From the cell containing the given text, extract its center point as [X, Y] coordinate. 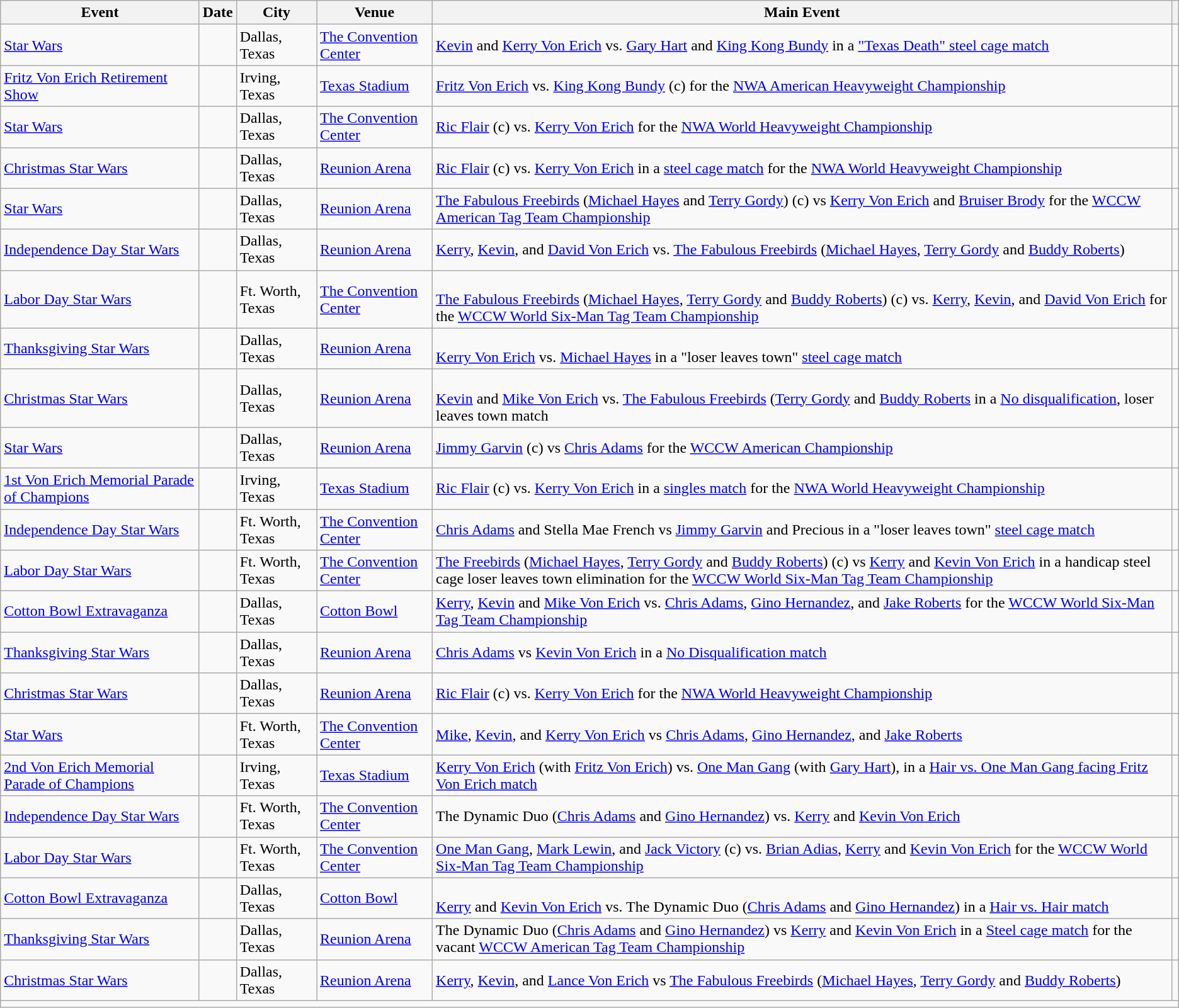
Kerry Von Erich vs. Michael Hayes in a "loser leaves town" steel cage match [802, 349]
One Man Gang, Mark Lewin, and Jack Victory (c) vs. Brian Adias, Kerry and Kevin Von Erich for the WCCW World Six-Man Tag Team Championship [802, 858]
Venue [375, 13]
Kerry, Kevin, and David Von Erich vs. The Fabulous Freebirds (Michael Hayes, Terry Gordy and Buddy Roberts) [802, 249]
Chris Adams vs Kevin Von Erich in a No Disqualification match [802, 652]
2nd Von Erich Memorial Parade of Champions [100, 776]
Fritz Von Erich vs. King Kong Bundy (c) for the NWA American Heavyweight Championship [802, 86]
Date [218, 13]
Fritz Von Erich Retirement Show [100, 86]
Jimmy Garvin (c) vs Chris Adams for the WCCW American Championship [802, 447]
Kevin and Mike Von Erich vs. The Fabulous Freebirds (Terry Gordy and Buddy Roberts in a No disqualification, loser leaves town match [802, 398]
Kerry, Kevin and Mike Von Erich vs. Chris Adams, Gino Hernandez, and Jake Roberts for the WCCW World Six-Man Tag Team Championship [802, 612]
1st Von Erich Memorial Parade of Champions [100, 489]
Chris Adams and Stella Mae French vs Jimmy Garvin and Precious in a "loser leaves town" steel cage match [802, 529]
Mike, Kevin, and Kerry Von Erich vs Chris Adams, Gino Hernandez, and Jake Roberts [802, 734]
Event [100, 13]
Ric Flair (c) vs. Kerry Von Erich in a singles match for the NWA World Heavyweight Championship [802, 489]
The Dynamic Duo (Chris Adams and Gino Hernandez) vs. Kerry and Kevin Von Erich [802, 816]
City [276, 13]
Main Event [802, 13]
The Fabulous Freebirds (Michael Hayes and Terry Gordy) (c) vs Kerry Von Erich and Bruiser Brody for the WCCW American Tag Team Championship [802, 209]
Kevin and Kerry Von Erich vs. Gary Hart and King Kong Bundy in a "Texas Death" steel cage match [802, 45]
Kerry, Kevin, and Lance Von Erich vs The Fabulous Freebirds (Michael Hayes, Terry Gordy and Buddy Roberts) [802, 980]
Kerry Von Erich (with Fritz Von Erich) vs. One Man Gang (with Gary Hart), in a Hair vs. One Man Gang facing Fritz Von Erich match [802, 776]
Kerry and Kevin Von Erich vs. The Dynamic Duo (Chris Adams and Gino Hernandez) in a Hair vs. Hair match [802, 898]
Ric Flair (c) vs. Kerry Von Erich in a steel cage match for the NWA World Heavyweight Championship [802, 167]
